Pinpoint the cell where the given text exists, returning its [x, y] midpoint coordinate. 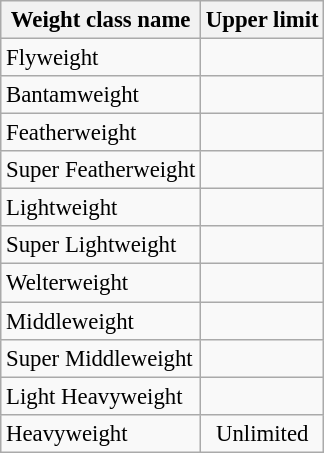
Bantamweight [101, 95]
Lightweight [101, 208]
Super Lightweight [101, 245]
Super Featherweight [101, 170]
Featherweight [101, 133]
Flyweight [101, 58]
Welterweight [101, 283]
Unlimited [262, 433]
Weight class name [101, 20]
Super Middleweight [101, 358]
Upper limit [262, 20]
Light Heavyweight [101, 396]
Middleweight [101, 321]
Heavyweight [101, 433]
